Return (X, Y) of the center of cell containing provided text 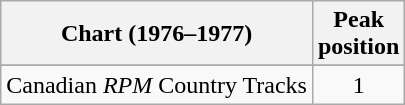
Peakposition (358, 34)
Canadian RPM Country Tracks (157, 85)
1 (358, 85)
Chart (1976–1977) (157, 34)
